Return [X, Y] of the center of cell containing provided text 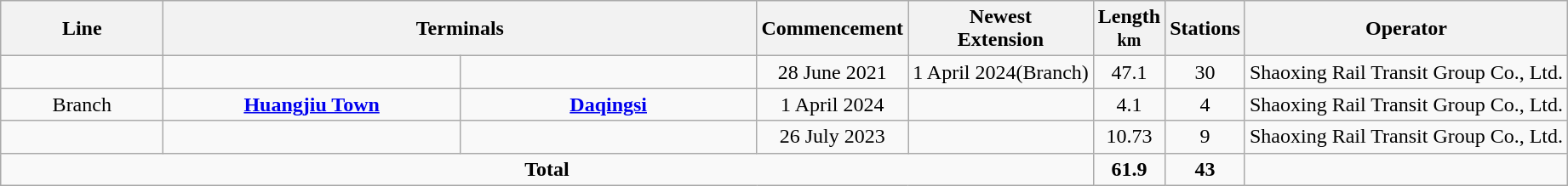
4.1 [1129, 104]
4 [1205, 104]
Total [547, 169]
Commencement [833, 29]
Operator [1406, 29]
1 April 2024 [833, 104]
9 [1205, 137]
Huangjiu Town [312, 104]
43 [1205, 169]
61.9 [1129, 169]
28 June 2021 [833, 72]
NewestExtension [1001, 29]
Stations [1205, 29]
1 April 2024(Branch) [1001, 72]
Branch [82, 104]
30 [1205, 72]
26 July 2023 [833, 137]
10.73 [1129, 137]
Terminals [460, 29]
Daqingsi [608, 104]
Lengthkm [1129, 29]
47.1 [1129, 72]
Line [82, 29]
